From the cell containing the given text, extract its center point as (X, Y) coordinate. 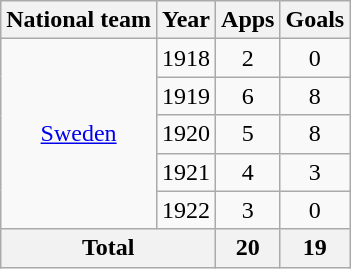
Total (108, 248)
5 (248, 134)
1921 (186, 172)
Goals (315, 20)
Year (186, 20)
Apps (248, 20)
6 (248, 96)
2 (248, 58)
4 (248, 172)
1920 (186, 134)
19 (315, 248)
1918 (186, 58)
1919 (186, 96)
National team (79, 20)
20 (248, 248)
Sweden (79, 134)
1922 (186, 210)
